From the cell containing the given text, extract its center point as (x, y) coordinate. 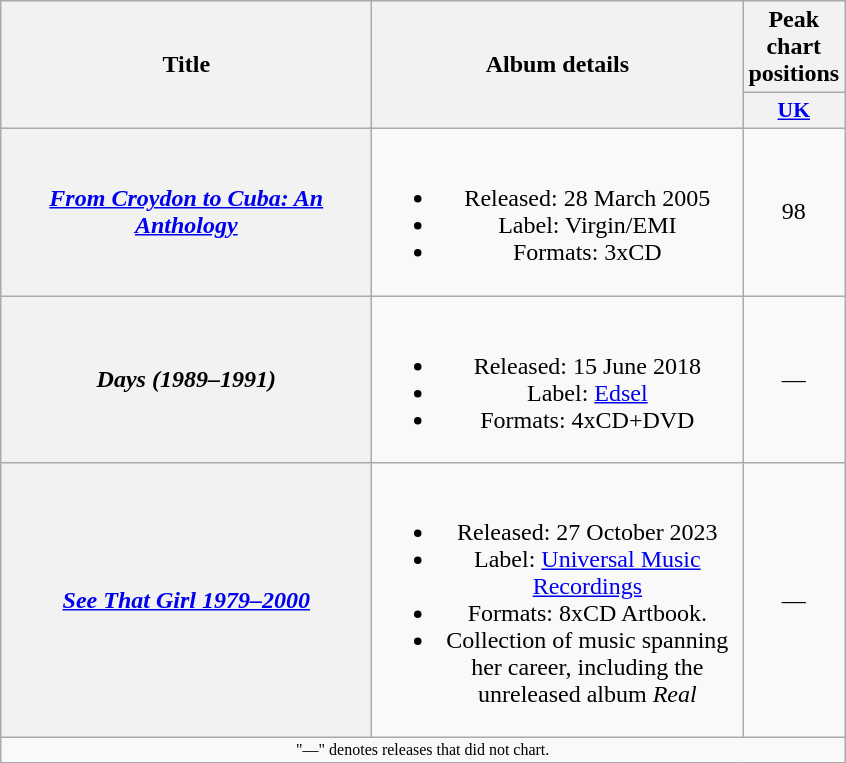
UK (794, 111)
Peak chart positions (794, 47)
Album details (558, 65)
98 (794, 212)
Days (1989–1991) (186, 380)
Released: 28 March 2005Label: Virgin/EMIFormats: 3xCD (558, 212)
From Croydon to Cuba: An Anthology (186, 212)
Title (186, 65)
Released: 15 June 2018Label: EdselFormats: 4xCD+DVD (558, 380)
See That Girl 1979–2000 (186, 600)
"—" denotes releases that did not chart. (423, 750)
